From the cell containing the given text, extract its center point as (x, y) coordinate. 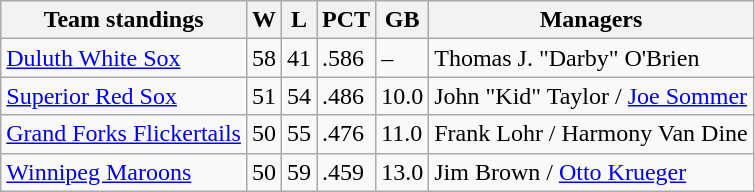
.459 (346, 172)
13.0 (402, 172)
.476 (346, 134)
– (402, 58)
PCT (346, 20)
Team standings (124, 20)
55 (300, 134)
51 (264, 96)
10.0 (402, 96)
.586 (346, 58)
Winnipeg Maroons (124, 172)
59 (300, 172)
Managers (592, 20)
Jim Brown / Otto Krueger (592, 172)
58 (264, 58)
Grand Forks Flickertails (124, 134)
Thomas J. "Darby" O'Brien (592, 58)
L (300, 20)
Duluth White Sox (124, 58)
John "Kid" Taylor / Joe Sommer (592, 96)
.486 (346, 96)
54 (300, 96)
11.0 (402, 134)
GB (402, 20)
41 (300, 58)
Frank Lohr / Harmony Van Dine (592, 134)
W (264, 20)
Superior Red Sox (124, 96)
